For the text-containing cell, return its midpoint in [X, Y] coordinate format. 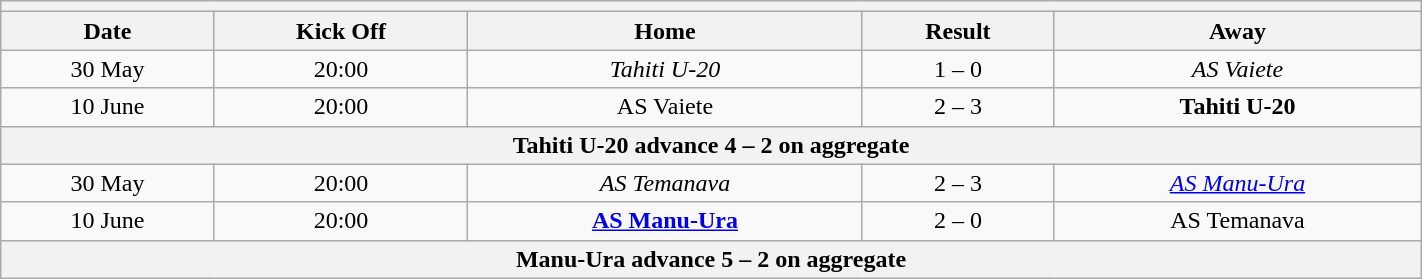
Tahiti U-20 advance 4 – 2 on aggregate [711, 145]
Home [665, 31]
Manu-Ura advance 5 – 2 on aggregate [711, 259]
Date [108, 31]
2 – 0 [958, 221]
Away [1238, 31]
1 – 0 [958, 69]
Kick Off [341, 31]
Result [958, 31]
